Scan for the cell matching the given text and deliver its (x, y) coordinate at center. 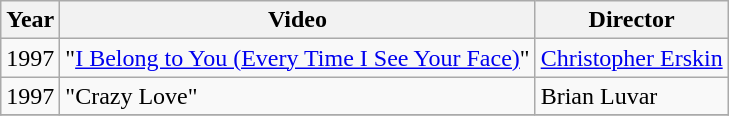
Brian Luvar (632, 96)
Video (298, 20)
Year (30, 20)
Christopher Erskin (632, 58)
"I Belong to You (Every Time I See Your Face)" (298, 58)
"Crazy Love" (298, 96)
Director (632, 20)
